Output the (x, y) coordinate of the center of the cell containing the given text.  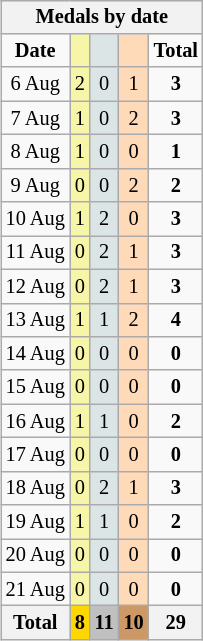
29 (176, 623)
16 Aug (36, 421)
19 Aug (36, 522)
11 Aug (36, 253)
21 Aug (36, 589)
6 Aug (36, 84)
8 Aug (36, 152)
4 (176, 320)
11 (104, 623)
20 Aug (36, 556)
15 Aug (36, 387)
9 Aug (36, 185)
Date (36, 51)
10 Aug (36, 219)
10 (134, 623)
8 (80, 623)
14 Aug (36, 354)
13 Aug (36, 320)
17 Aug (36, 455)
12 Aug (36, 286)
Medals by date (102, 17)
18 Aug (36, 488)
7 Aug (36, 118)
